Detect which cell encompasses the target text, then output its (X, Y) center coordinate. 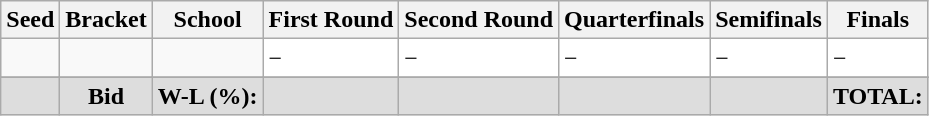
Quarterfinals (634, 20)
W-L (%): (208, 96)
First Round (331, 20)
Semifinals (769, 20)
TOTAL: (878, 96)
Finals (878, 20)
Second Round (479, 20)
Seed (30, 20)
Bracket (106, 20)
School (208, 20)
Bid (106, 96)
